Pinpoint the cell where the given text exists, returning its (x, y) midpoint coordinate. 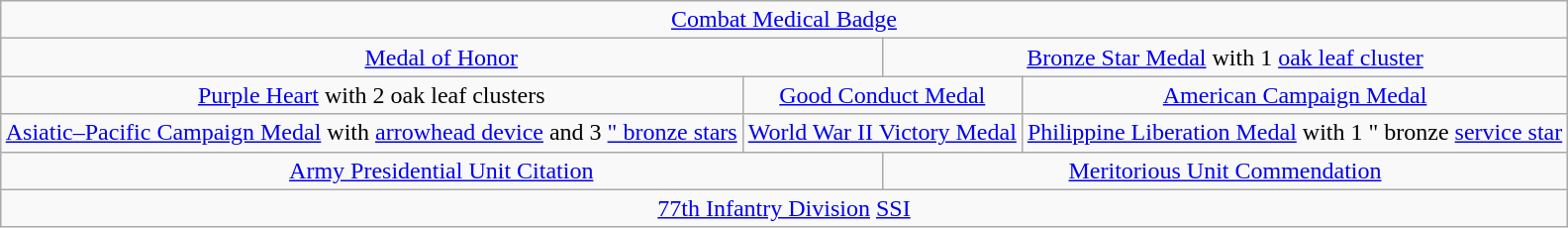
Army Presidential Unit Citation (441, 171)
Bronze Star Medal with 1 oak leaf cluster (1225, 57)
Asiatic–Pacific Campaign Medal with arrowhead device and 3 " bronze stars (371, 133)
World War II Victory Medal (882, 133)
Combat Medical Badge (784, 20)
American Campaign Medal (1295, 95)
Purple Heart with 2 oak leaf clusters (371, 95)
Philippine Liberation Medal with 1 " bronze service star (1295, 133)
Meritorious Unit Commendation (1225, 171)
Medal of Honor (441, 57)
Good Conduct Medal (882, 95)
77th Infantry Division SSI (784, 208)
